Provide the (x, y) coordinate of the cell's center where the given text is located.  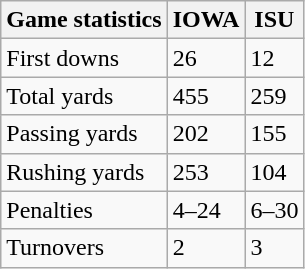
104 (274, 172)
First downs (84, 58)
259 (274, 96)
253 (206, 172)
4–24 (206, 210)
IOWA (206, 20)
3 (274, 248)
Passing yards (84, 134)
455 (206, 96)
Game statistics (84, 20)
Total yards (84, 96)
Rushing yards (84, 172)
Penalties (84, 210)
202 (206, 134)
Turnovers (84, 248)
ISU (274, 20)
6–30 (274, 210)
155 (274, 134)
2 (206, 248)
12 (274, 58)
26 (206, 58)
